Search for the cell housing the specified text and yield its (X, Y) center coordinate. 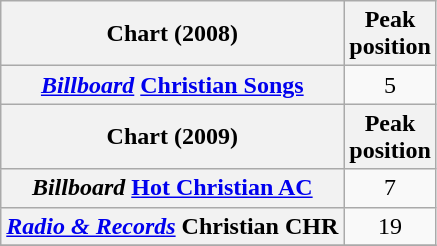
7 (390, 188)
5 (390, 85)
Radio & Records Christian CHR (172, 226)
Chart (2009) (172, 136)
Chart (2008) (172, 34)
Billboard Christian Songs (172, 85)
19 (390, 226)
Billboard Hot Christian AC (172, 188)
